Return [x, y] of the center of cell containing provided text 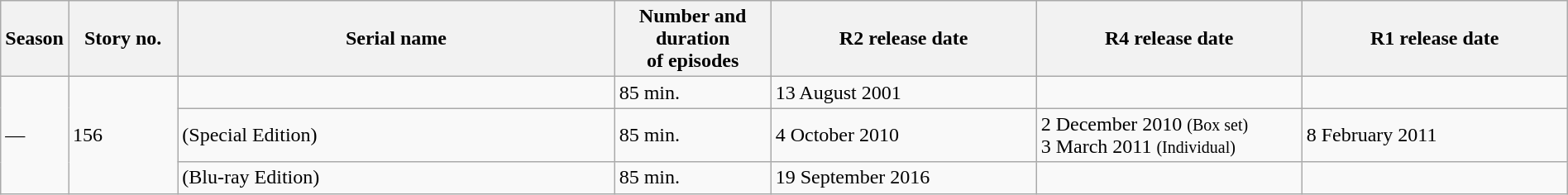
R1 release date [1434, 39]
Number and durationof episodes [693, 39]
19 September 2016 [903, 178]
13 August 2001 [903, 93]
2 December 2010 (Box set)3 March 2011 (Individual) [1169, 136]
Serial name [396, 39]
(Blu-ray Edition) [396, 178]
Story no. [122, 39]
R4 release date [1169, 39]
— [35, 136]
8 February 2011 [1434, 136]
R2 release date [903, 39]
4 October 2010 [903, 136]
(Special Edition) [396, 136]
156 [122, 136]
Season [35, 39]
